Output the [x, y] coordinate of the center of the cell containing the given text.  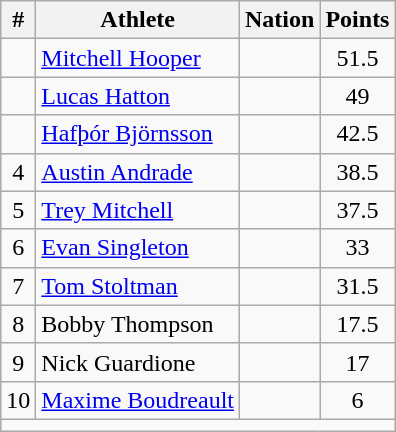
Maxime Boudreault [138, 400]
Trey Mitchell [138, 210]
8 [18, 324]
10 [18, 400]
Points [358, 20]
17.5 [358, 324]
Tom Stoltman [138, 286]
Nation [280, 20]
38.5 [358, 172]
49 [358, 96]
Hafþór Björnsson [138, 134]
Mitchell Hooper [138, 58]
5 [18, 210]
51.5 [358, 58]
Austin Andrade [138, 172]
31.5 [358, 286]
42.5 [358, 134]
37.5 [358, 210]
Nick Guardione [138, 362]
Athlete [138, 20]
Lucas Hatton [138, 96]
Bobby Thompson [138, 324]
Evan Singleton [138, 248]
17 [358, 362]
33 [358, 248]
# [18, 20]
9 [18, 362]
7 [18, 286]
4 [18, 172]
